Capture the cell that displays the provided text and extract its [x, y] central coordinate. 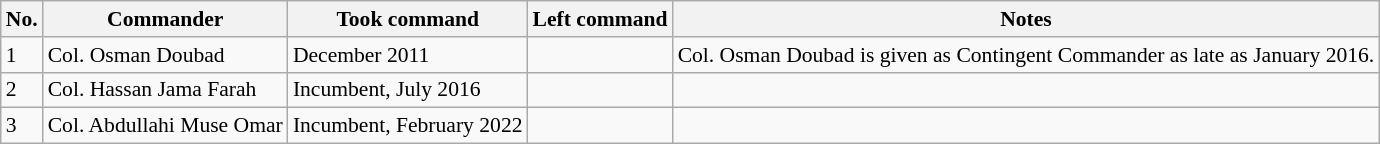
Took command [408, 19]
Col. Hassan Jama Farah [166, 90]
Notes [1026, 19]
1 [22, 55]
Col. Osman Doubad is given as Contingent Commander as late as January 2016. [1026, 55]
No. [22, 19]
Incumbent, February 2022 [408, 126]
December 2011 [408, 55]
3 [22, 126]
Incumbent, July 2016 [408, 90]
Col. Osman Doubad [166, 55]
Commander [166, 19]
2 [22, 90]
Col. Abdullahi Muse Omar [166, 126]
Left command [600, 19]
